Provide the (x, y) coordinate of the cell's center where the given text is located.  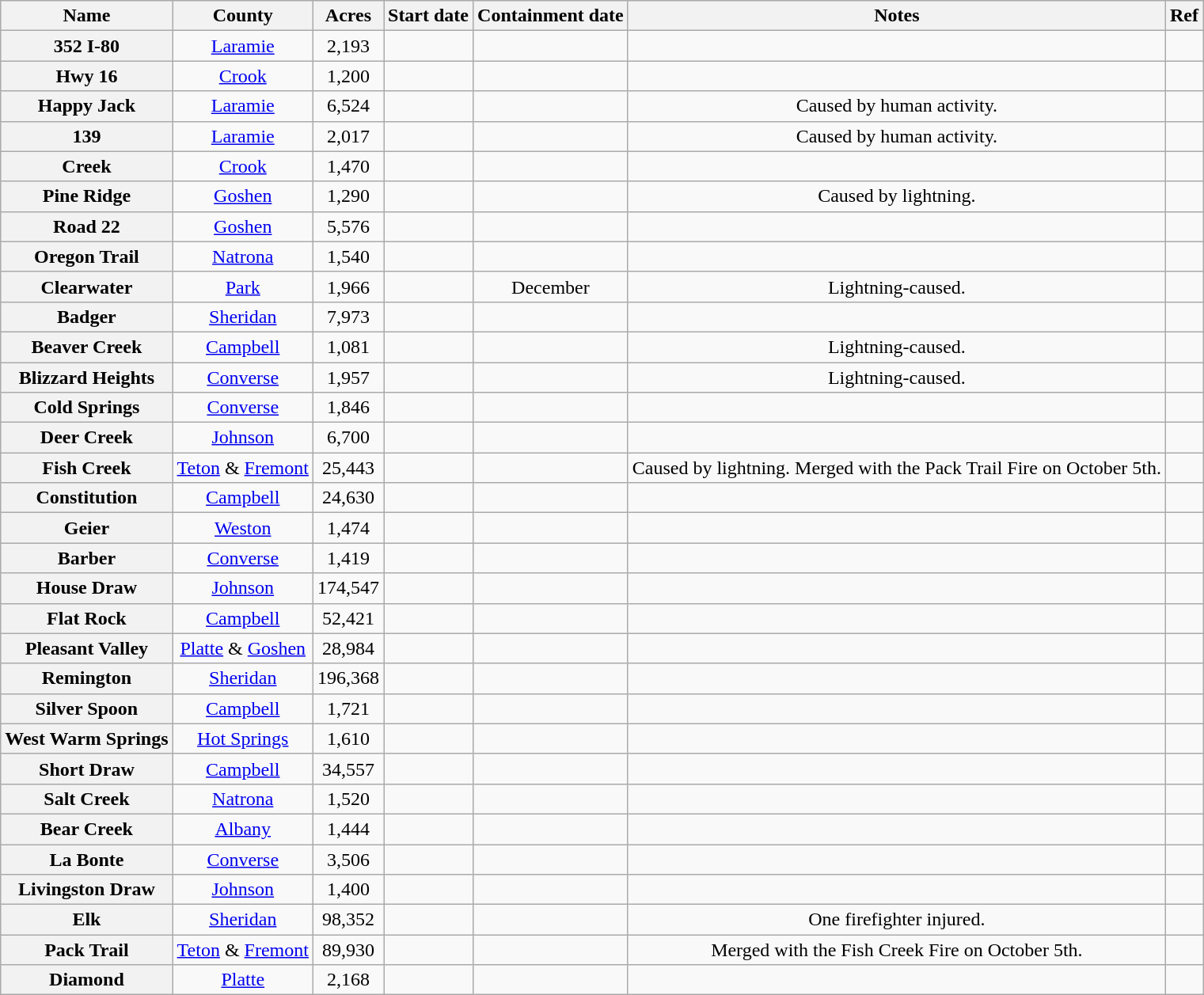
196,368 (348, 678)
Salt Creek (87, 799)
Start date (427, 16)
Badger (87, 317)
Clearwater (87, 287)
3,506 (348, 859)
1,520 (348, 799)
1,957 (348, 378)
1,474 (348, 528)
24,630 (348, 498)
Deer Creek (87, 438)
1,610 (348, 739)
89,930 (348, 950)
7,973 (348, 317)
Containment date (551, 16)
Road 22 (87, 226)
West Warm Springs (87, 739)
Elk (87, 920)
Park (242, 287)
174,547 (348, 588)
Cold Springs (87, 408)
Caused by lightning. (896, 196)
One firefighter injured. (896, 920)
6,524 (348, 106)
Remington (87, 678)
1,846 (348, 408)
52,421 (348, 618)
1,081 (348, 347)
1,400 (348, 890)
Beaver Creek (87, 347)
Name (87, 16)
December (551, 287)
Platte & Goshen (242, 648)
Happy Jack (87, 106)
1,540 (348, 256)
Acres (348, 16)
Silver Spoon (87, 708)
Flat Rock (87, 618)
98,352 (348, 920)
Merged with the Fish Creek Fire on October 5th. (896, 950)
139 (87, 136)
2,168 (348, 980)
Oregon Trail (87, 256)
Platte (242, 980)
Short Draw (87, 769)
Diamond (87, 980)
County (242, 16)
2,017 (348, 136)
5,576 (348, 226)
Pine Ridge (87, 196)
Fish Creek (87, 468)
Caused by lightning. Merged with the Pack Trail Fire on October 5th. (896, 468)
2,193 (348, 46)
25,443 (348, 468)
1,444 (348, 829)
Albany (242, 829)
Geier (87, 528)
Hot Springs (242, 739)
Blizzard Heights (87, 378)
Pack Trail (87, 950)
1,470 (348, 166)
Creek (87, 166)
House Draw (87, 588)
Livingston Draw (87, 890)
1,966 (348, 287)
1,290 (348, 196)
Barber (87, 558)
Weston (242, 528)
34,557 (348, 769)
Pleasant Valley (87, 648)
La Bonte (87, 859)
6,700 (348, 438)
1,721 (348, 708)
28,984 (348, 648)
Constitution (87, 498)
Bear Creek (87, 829)
1,419 (348, 558)
Ref (1184, 16)
1,200 (348, 76)
352 I-80 (87, 46)
Hwy 16 (87, 76)
Notes (896, 16)
